Pinpoint the cell where the given text exists, returning its (X, Y) midpoint coordinate. 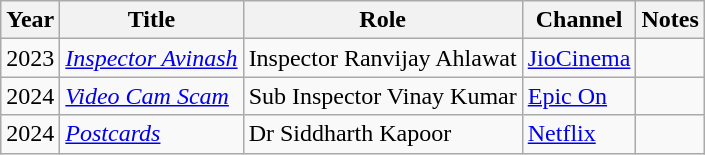
Sub Inspector Vinay Kumar (382, 96)
Channel (579, 20)
Video Cam Scam (152, 96)
Netflix (579, 134)
Inspector Avinash (152, 58)
2023 (30, 58)
Epic On (579, 96)
Dr Siddharth Kapoor (382, 134)
Role (382, 20)
Postcards (152, 134)
Year (30, 20)
Notes (670, 20)
Title (152, 20)
JioCinema (579, 58)
Inspector Ranvijay Ahlawat (382, 58)
